From the cell containing the given text, extract its center point as (x, y) coordinate. 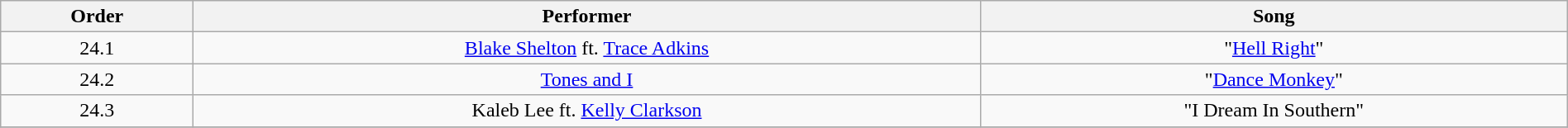
24.2 (98, 79)
"Dance Monkey" (1274, 79)
Blake Shelton ft. Trace Adkins (587, 48)
Song (1274, 17)
"I Dream In Southern" (1274, 111)
"Hell Right" (1274, 48)
Performer (587, 17)
24.3 (98, 111)
24.1 (98, 48)
Order (98, 17)
Kaleb Lee ft. Kelly Clarkson (587, 111)
Tones and I (587, 79)
